Provide the [X, Y] coordinate of the cell's center where the given text is located.  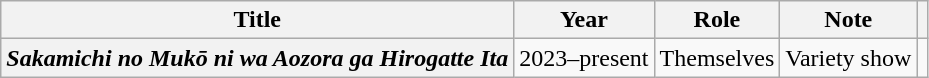
Note [848, 20]
Sakamichi no Mukō ni wa Aozora ga Hirogatte Ita [258, 58]
Variety show [848, 58]
Themselves [717, 58]
Role [717, 20]
Title [258, 20]
2023–present [584, 58]
Year [584, 20]
